Detect which cell encompasses the target text, then output its [X, Y] center coordinate. 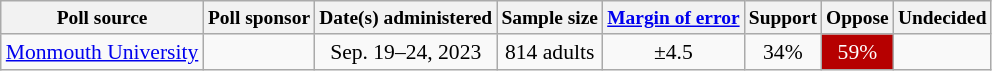
Undecided [942, 18]
34% [782, 52]
Margin of error [674, 18]
814 adults [550, 52]
Sample size [550, 18]
Date(s) administered [406, 18]
Poll sponsor [258, 18]
Monmouth University [102, 52]
Sep. 19–24, 2023 [406, 52]
±4.5 [674, 52]
Support [782, 18]
Oppose [857, 18]
Poll source [102, 18]
59% [857, 52]
